Extract the [x, y] coordinate from the center of the cell holding the provided text.  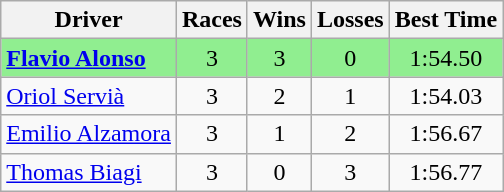
Wins [279, 20]
Races [212, 20]
Oriol Servià [89, 96]
Flavio Alonso [89, 58]
1:54.50 [446, 58]
Best Time [446, 20]
Driver [89, 20]
Thomas Biagi [89, 172]
Losses [350, 20]
1:56.77 [446, 172]
1:54.03 [446, 96]
Emilio Alzamora [89, 134]
1:56.67 [446, 134]
